Locate the cell with the specified text and output its (X, Y) center coordinate. 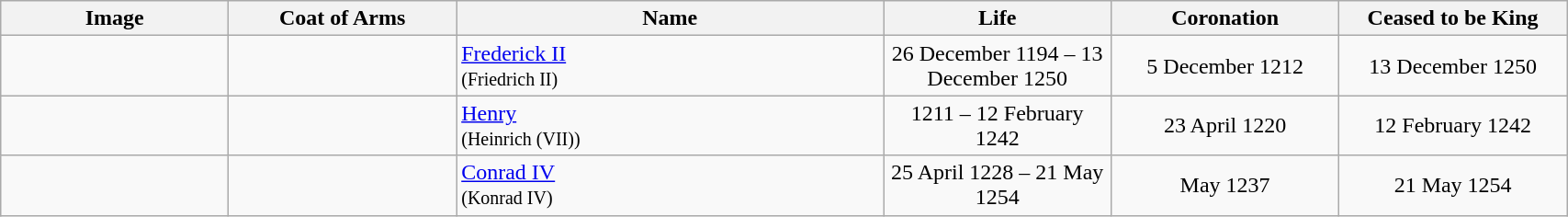
Ceased to be King (1453, 18)
21 May 1254 (1453, 186)
Image (115, 18)
Coronation (1225, 18)
13 December 1250 (1453, 66)
12 February 1242 (1453, 125)
1211 – 12 February 1242 (998, 125)
25 April 1228 – 21 May 1254 (998, 186)
Conrad IV(Konrad IV) (671, 186)
Frederick II(Friedrich II) (671, 66)
5 December 1212 (1225, 66)
May 1237 (1225, 186)
23 April 1220 (1225, 125)
Coat of Arms (343, 18)
Henry(Heinrich (VII)) (671, 125)
Name (671, 18)
Life (998, 18)
26 December 1194 – 13 December 1250 (998, 66)
